Capture the cell that displays the provided text and extract its [x, y] central coordinate. 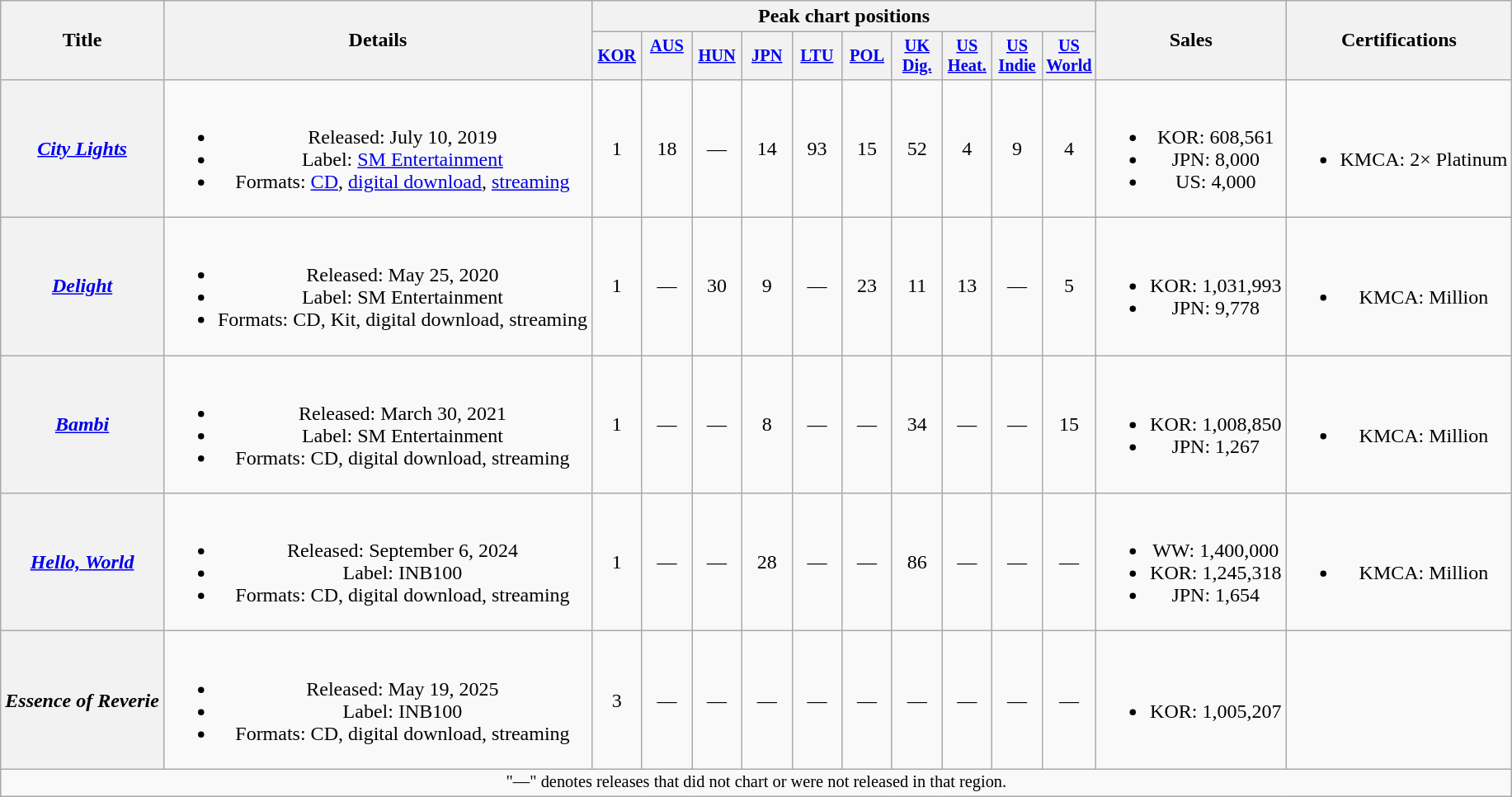
3 [617, 700]
Peak chart positions [843, 17]
13 [967, 287]
Hello, World [82, 563]
Sales [1191, 40]
Released: July 10, 2019Label: SM EntertainmentFormats: CD, digital download, streaming [378, 149]
Released: March 30, 2021Label: SM EntertainmentFormats: CD, digital download, streaming [378, 424]
14 [767, 149]
UKDig. [917, 56]
5 [1069, 287]
LTU [817, 56]
"—" denotes releases that did not chart or were not released in that region. [756, 783]
93 [817, 149]
JPN [767, 56]
8 [767, 424]
USIndie [1018, 56]
City Lights [82, 149]
28 [767, 563]
Delight [82, 287]
Bambi [82, 424]
USWorld [1069, 56]
AUS [667, 56]
POL [868, 56]
Released: May 25, 2020Label: SM EntertainmentFormats: CD, Kit, digital download, streaming [378, 287]
KOR: 608,561JPN: 8,000US: 4,000 [1191, 149]
11 [917, 287]
WW: 1,400,000KOR: 1,245,318JPN: 1,654 [1191, 563]
34 [917, 424]
KOR: 1,005,207 [1191, 700]
86 [917, 563]
Title [82, 40]
Certifications [1399, 40]
KMCA: 2× Platinum [1399, 149]
USHeat. [967, 56]
KOR: 1,008,850JPN: 1,267 [1191, 424]
Details [378, 40]
Released: September 6, 2024Label: INB100Formats: CD, digital download, streaming [378, 563]
23 [868, 287]
HUN [718, 56]
30 [718, 287]
Essence of Reverie [82, 700]
KOR [617, 56]
KOR: 1,031,993JPN: 9,778 [1191, 287]
18 [667, 149]
Released: May 19, 2025Label: INB100Formats: CD, digital download, streaming [378, 700]
52 [917, 149]
